Output the [x, y] coordinate of the center of the cell containing the given text.  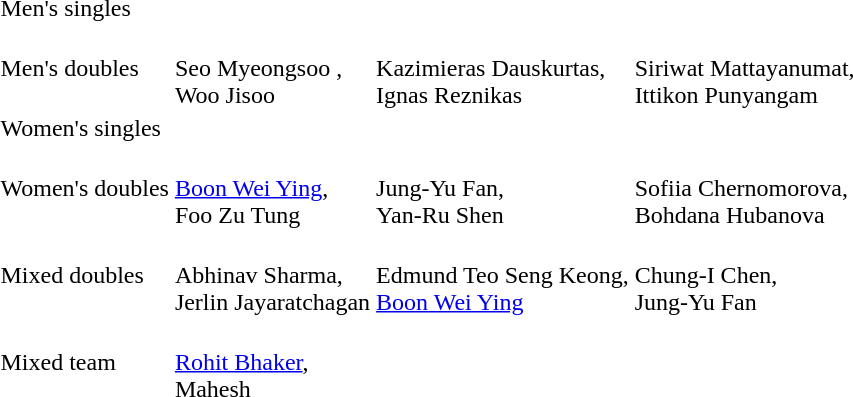
Jung-Yu Fan,Yan-Ru Shen [503, 188]
Boon Wei Ying,Foo Zu Tung [272, 188]
Edmund Teo Seng Keong,Boon Wei Ying [503, 275]
Kazimieras Dauskurtas,Ignas Reznikas [503, 68]
Abhinav Sharma,Jerlin Jayaratchagan [272, 275]
Seo Myeongsoo ,Woo Jisoo [272, 68]
